For the text-containing cell, return its midpoint in (x, y) coordinate format. 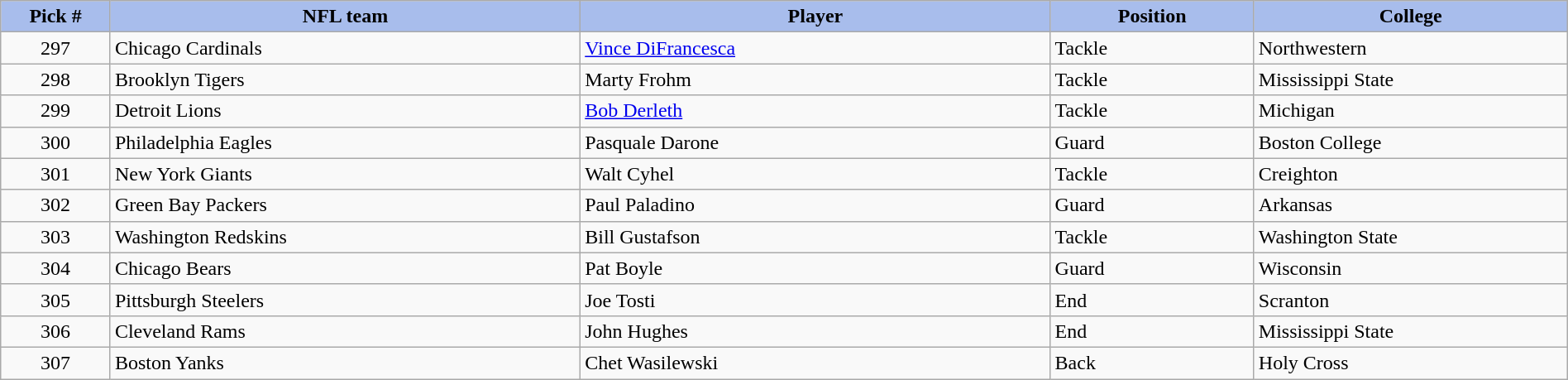
Paul Paladino (815, 205)
307 (56, 363)
Back (1152, 363)
John Hughes (815, 331)
Bill Gustafson (815, 237)
Wisconsin (1411, 268)
306 (56, 331)
Scranton (1411, 300)
299 (56, 111)
298 (56, 79)
Green Bay Packers (345, 205)
Pick # (56, 17)
Walt Cyhel (815, 174)
Chet Wasilewski (815, 363)
302 (56, 205)
Boston Yanks (345, 363)
Marty Frohm (815, 79)
College (1411, 17)
297 (56, 48)
304 (56, 268)
Creighton (1411, 174)
Chicago Cardinals (345, 48)
Bob Derleth (815, 111)
Arkansas (1411, 205)
Joe Tosti (815, 300)
Detroit Lions (345, 111)
303 (56, 237)
301 (56, 174)
Pasquale Darone (815, 142)
Northwestern (1411, 48)
Chicago Bears (345, 268)
Washington Redskins (345, 237)
Cleveland Rams (345, 331)
Player (815, 17)
300 (56, 142)
Boston College (1411, 142)
Position (1152, 17)
Washington State (1411, 237)
Philadelphia Eagles (345, 142)
305 (56, 300)
Holy Cross (1411, 363)
Brooklyn Tigers (345, 79)
Vince DiFrancesca (815, 48)
New York Giants (345, 174)
NFL team (345, 17)
Pat Boyle (815, 268)
Pittsburgh Steelers (345, 300)
Michigan (1411, 111)
